From the cell containing the given text, extract its center point as [x, y] coordinate. 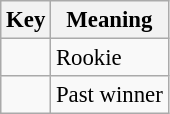
Rookie [110, 58]
Key [26, 20]
Past winner [110, 95]
Meaning [110, 20]
